Detect which cell encompasses the target text, then output its [x, y] center coordinate. 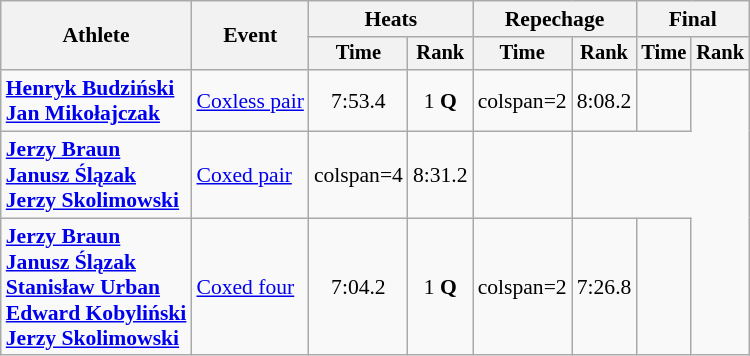
8:08.2 [604, 100]
Repechage [555, 19]
colspan=4 [358, 176]
Event [250, 36]
Coxless pair [250, 100]
Henryk BudzińskiJan Mikołajczak [96, 100]
7:26.8 [604, 287]
Coxed pair [250, 176]
7:53.4 [358, 100]
Coxed four [250, 287]
Athlete [96, 36]
Jerzy BraunJanusz ŚlązakJerzy Skolimowski [96, 176]
Final [692, 19]
8:31.2 [440, 176]
Jerzy BraunJanusz ŚlązakStanisław UrbanEdward KobylińskiJerzy Skolimowski [96, 287]
7:04.2 [358, 287]
Heats [391, 19]
